Output the [x, y] coordinate of the center of the cell containing the given text.  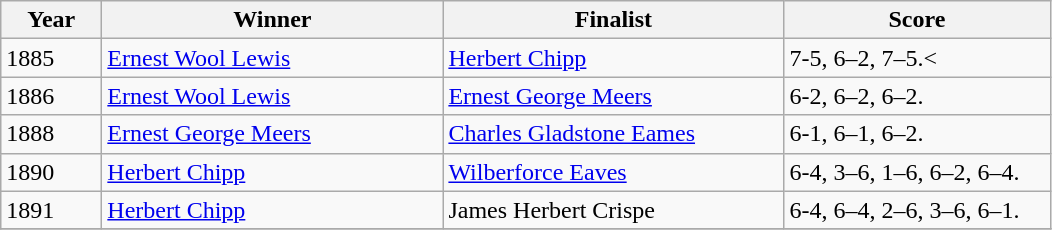
1885 [52, 58]
Winner [272, 20]
Finalist [614, 20]
1888 [52, 134]
Score [917, 20]
1890 [52, 172]
6-2, 6–2, 6–2. [917, 96]
6-4, 6–4, 2–6, 3–6, 6–1. [917, 210]
6-1, 6–1, 6–2. [917, 134]
Wilberforce Eaves [614, 172]
Charles Gladstone Eames [614, 134]
7-5, 6–2, 7–5.< [917, 58]
6-4, 3–6, 1–6, 6–2, 6–4. [917, 172]
James Herbert Crispe [614, 210]
1891 [52, 210]
1886 [52, 96]
Year [52, 20]
